Provide the (x, y) coordinate of the cell's center where the given text is located.  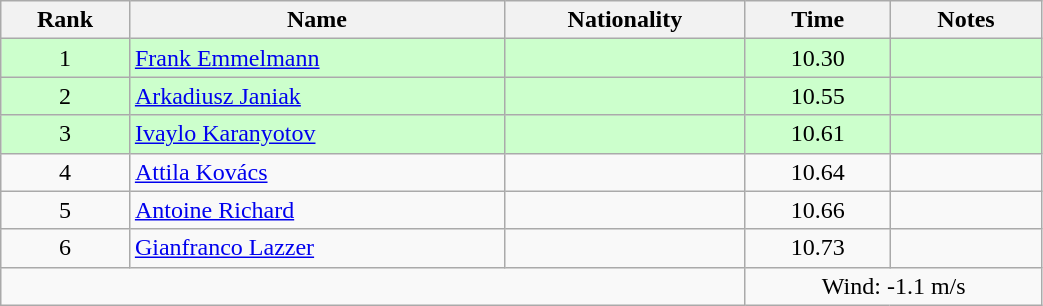
Ivaylo Karanyotov (316, 134)
Nationality (624, 20)
Antoine Richard (316, 210)
Name (316, 20)
10.55 (818, 96)
Time (818, 20)
4 (66, 172)
10.64 (818, 172)
6 (66, 248)
3 (66, 134)
10.30 (818, 58)
Rank (66, 20)
Attila Kovács (316, 172)
10.66 (818, 210)
1 (66, 58)
2 (66, 96)
Notes (966, 20)
10.61 (818, 134)
Gianfranco Lazzer (316, 248)
Wind: -1.1 m/s (894, 286)
5 (66, 210)
Arkadiusz Janiak (316, 96)
10.73 (818, 248)
Frank Emmelmann (316, 58)
